Detect which cell encompasses the target text, then output its (x, y) center coordinate. 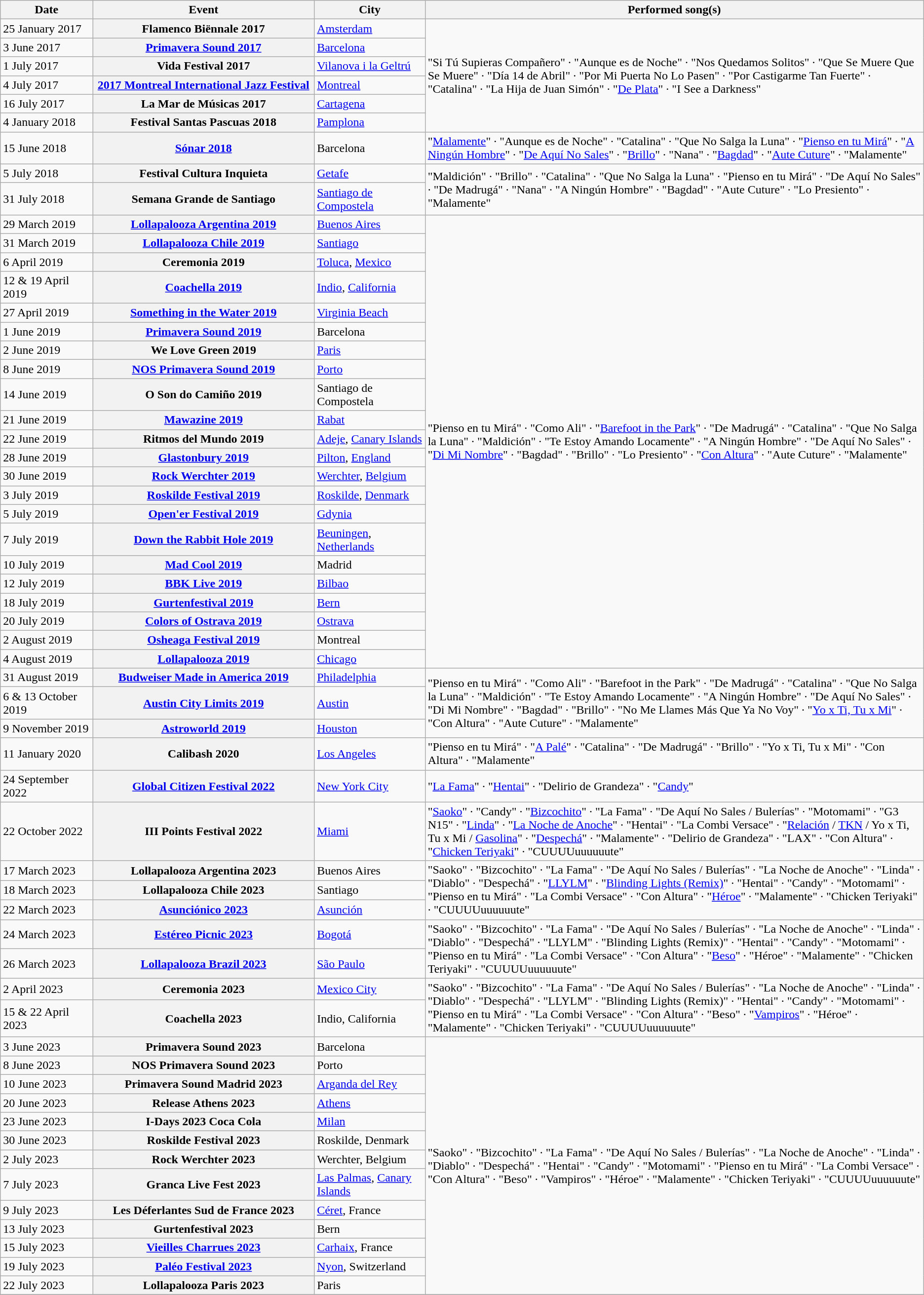
Toluca, Mexico (370, 262)
31 August 2019 (46, 678)
Ritmos del Mundo 2019 (203, 439)
Los Angeles (370, 754)
24 September 2022 (46, 786)
Amsterdam (370, 29)
Vilanova i la Geltrú (370, 66)
Philadelphia (370, 678)
16 July 2017 (46, 104)
Milan (370, 1122)
Lollapalooza Argentina 2019 (203, 224)
14 June 2019 (46, 395)
Bilbao (370, 583)
Austin (370, 703)
Osheaga Festival 2019 (203, 640)
2 August 2019 (46, 640)
Primavera Sound 2017 (203, 47)
7 July 2019 (46, 539)
Chicago (370, 659)
Arganda del Rey (370, 1084)
Mawazine 2019 (203, 420)
9 November 2019 (46, 728)
Flamenco Biënnale 2017 (203, 29)
21 June 2019 (46, 420)
São Paulo (370, 964)
2 July 2023 (46, 1159)
28 June 2019 (46, 457)
Festival Cultura Inquieta (203, 173)
Glastonbury 2019 (203, 457)
18 March 2023 (46, 890)
7 July 2023 (46, 1184)
Budweiser Made in America 2019 (203, 678)
Asunción (370, 910)
Cartagena (370, 104)
8 June 2019 (46, 369)
4 July 2017 (46, 85)
25 January 2017 (46, 29)
Lollapalooza Brazil 2023 (203, 964)
Open'er Festival 2019 (203, 514)
Primavera Sound 2019 (203, 332)
"Pienso en tu Mirá" · "A Palé" · "Catalina" · "De Madrugá" · "Brillo" · "Yo x Ti, Tu x Mi" · "Con Altura" · "Malamente" (674, 754)
Paléo Festival 2023 (203, 1266)
15 July 2023 (46, 1248)
Asunciónico 2023 (203, 910)
Lollapalooza Chile 2023 (203, 890)
Performed song(s) (674, 10)
20 July 2019 (46, 621)
Rock Werchter 2023 (203, 1159)
Las Palmas, Canary Islands (370, 1184)
Estéreo Picnic 2023 (203, 934)
22 March 2023 (46, 910)
Lollapalooza Paris 2023 (203, 1285)
Vida Festival 2017 (203, 66)
1 June 2019 (46, 332)
Mexico City (370, 989)
Semana Grande de Santiago (203, 198)
9 July 2023 (46, 1210)
Coachella 2023 (203, 1019)
Bogotá (370, 934)
15 & 22 April 2023 (46, 1019)
Roskilde Festival 2019 (203, 495)
Nyon, Switzerland (370, 1266)
Gurtenfestival 2019 (203, 603)
30 June 2019 (46, 476)
24 March 2023 (46, 934)
Lollapalooza 2019 (203, 659)
Roskilde Festival 2023 (203, 1141)
Global Citizen Festival 2022 (203, 786)
Ceremonia 2019 (203, 262)
Carhaix, France (370, 1248)
Lollapalooza Chile 2019 (203, 243)
29 March 2019 (46, 224)
22 July 2023 (46, 1285)
Austin City Limits 2019 (203, 703)
5 July 2019 (46, 514)
Athens (370, 1103)
We Love Green 2019 (203, 350)
Pilton, England (370, 457)
Ceremonia 2023 (203, 989)
III Points Festival 2022 (203, 831)
12 & 19 April 2019 (46, 287)
17 March 2023 (46, 871)
19 July 2023 (46, 1266)
12 July 2019 (46, 583)
4 August 2019 (46, 659)
10 June 2023 (46, 1084)
26 March 2023 (46, 964)
Les Déferlantes Sud de France 2023 (203, 1210)
18 July 2019 (46, 603)
Virginia Beach (370, 313)
20 June 2023 (46, 1103)
23 June 2023 (46, 1122)
4 January 2018 (46, 122)
Pamplona (370, 122)
Something in the Water 2019 (203, 313)
Getafe (370, 173)
31 March 2019 (46, 243)
27 April 2019 (46, 313)
2 June 2019 (46, 350)
Houston (370, 728)
22 June 2019 (46, 439)
Mad Cool 2019 (203, 565)
Granca Live Fest 2023 (203, 1184)
La Mar de Músicas 2017 (203, 104)
22 October 2022 (46, 831)
NOS Primavera Sound 2019 (203, 369)
5 July 2018 (46, 173)
1 July 2017 (46, 66)
"La Fama" · "Hentai" · "Delirio de Grandeza" · "Candy" (674, 786)
Gdynia (370, 514)
Primavera Sound 2023 (203, 1046)
Calibash 2020 (203, 754)
Release Athens 2023 (203, 1103)
Miami (370, 831)
Céret, France (370, 1210)
2 April 2023 (46, 989)
Adeje, Canary Islands (370, 439)
15 June 2018 (46, 148)
3 July 2019 (46, 495)
31 July 2018 (46, 198)
Sónar 2018 (203, 148)
Astroworld 2019 (203, 728)
Date (46, 10)
Coachella 2019 (203, 287)
Festival Santas Pascuas 2018 (203, 122)
Lollapalooza Argentina 2023 (203, 871)
3 June 2017 (46, 47)
6 & 13 October 2019 (46, 703)
6 April 2019 (46, 262)
13 July 2023 (46, 1229)
Beuningen, Netherlands (370, 539)
BBK Live 2019 (203, 583)
Ostrava (370, 621)
11 January 2020 (46, 754)
Primavera Sound Madrid 2023 (203, 1084)
Rabat (370, 420)
2017 Montreal International Jazz Festival (203, 85)
Rock Werchter 2019 (203, 476)
O Son do Camiño 2019 (203, 395)
NOS Primavera Sound 2023 (203, 1065)
10 July 2019 (46, 565)
Gurtenfestival 2023 (203, 1229)
City (370, 10)
Madrid (370, 565)
Down the Rabbit Hole 2019 (203, 539)
I-Days 2023 Coca Cola (203, 1122)
Colors of Ostrava 2019 (203, 621)
8 June 2023 (46, 1065)
30 June 2023 (46, 1141)
Event (203, 10)
New York City (370, 786)
3 June 2023 (46, 1046)
Vieilles Charrues 2023 (203, 1248)
